Extract the [x, y] coordinate from the center of the cell holding the provided text.  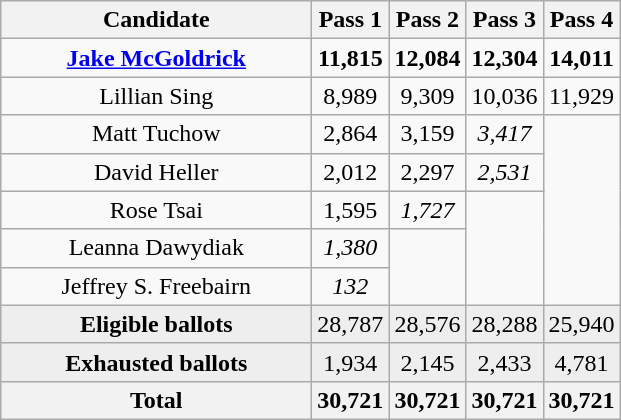
28,576 [428, 324]
14,011 [582, 58]
1,595 [350, 210]
Jake McGoldrick [156, 58]
3,417 [504, 134]
Jeffrey S. Freebairn [156, 286]
1,380 [350, 248]
9,309 [428, 96]
2,012 [350, 172]
8,989 [350, 96]
12,304 [504, 58]
2,145 [428, 362]
3,159 [428, 134]
Pass 1 [350, 20]
David Heller [156, 172]
28,288 [504, 324]
Lillian Sing [156, 96]
Candidate [156, 20]
Leanna Dawydiak [156, 248]
2,433 [504, 362]
Rose Tsai [156, 210]
Eligible ballots [156, 324]
Exhausted ballots [156, 362]
4,781 [582, 362]
1,934 [350, 362]
11,815 [350, 58]
Pass 2 [428, 20]
28,787 [350, 324]
10,036 [504, 96]
11,929 [582, 96]
2,297 [428, 172]
Matt Tuchow [156, 134]
132 [350, 286]
2,864 [350, 134]
25,940 [582, 324]
2,531 [504, 172]
Total [156, 400]
12,084 [428, 58]
Pass 4 [582, 20]
1,727 [428, 210]
Pass 3 [504, 20]
